Capture the cell that displays the provided text and extract its [X, Y] central coordinate. 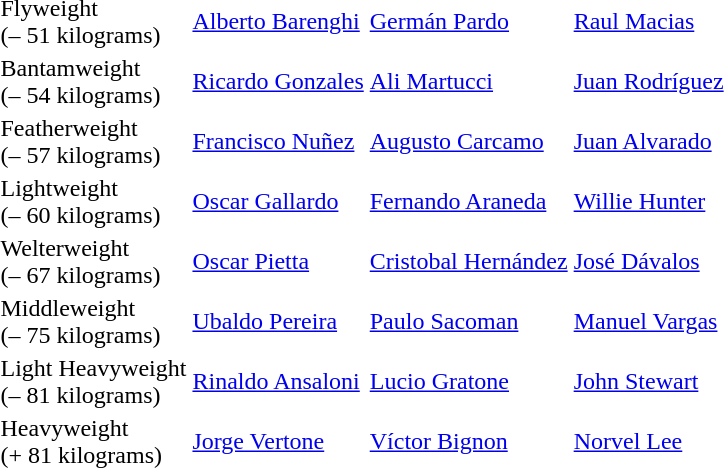
Oscar Pietta [278, 262]
Ali Martucci [468, 82]
Cristobal Hernández [468, 262]
Rinaldo Ansaloni [278, 382]
Augusto Carcamo [468, 142]
Francisco Nuñez [278, 142]
Lucio Gratone [468, 382]
Oscar Gallardo [278, 202]
Ricardo Gonzales [278, 82]
Ubaldo Pereira [278, 322]
Paulo Sacoman [468, 322]
Fernando Araneda [468, 202]
